Pinpoint the cell where the given text exists, returning its (x, y) midpoint coordinate. 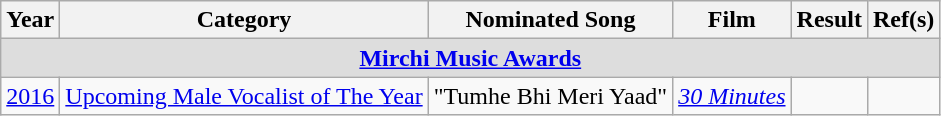
Year (30, 20)
Nominated Song (550, 20)
Mirchi Music Awards (470, 58)
"Tumhe Bhi Meri Yaad" (550, 96)
Result (829, 20)
Upcoming Male Vocalist of The Year (244, 96)
Ref(s) (903, 20)
30 Minutes (732, 96)
Film (732, 20)
2016 (30, 96)
Category (244, 20)
